Search for the cell housing the specified text and yield its (X, Y) center coordinate. 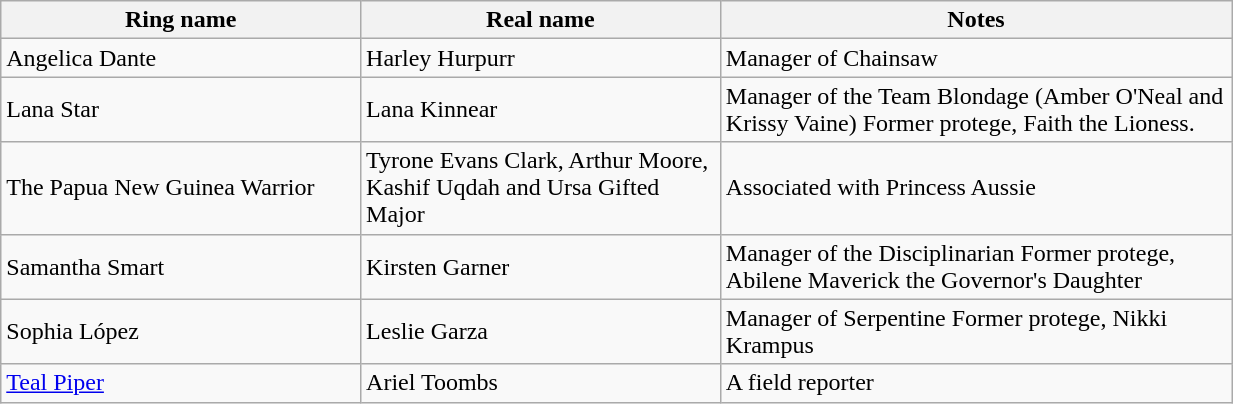
Real name (541, 20)
Teal Piper (181, 383)
Manager of the Team Blondage (Amber O'Neal and Krissy Vaine) Former protege, Faith the Lioness. (976, 110)
Ariel Toombs (541, 383)
The Papua New Guinea Warrior (181, 188)
Sophia López (181, 332)
Leslie Garza (541, 332)
Manager of Chainsaw (976, 58)
Tyrone Evans Clark, Arthur Moore, Kashif Uqdah and Ursa Gifted Major (541, 188)
Samantha Smart (181, 266)
Lana Star (181, 110)
Lana Kinnear (541, 110)
Harley Hurpurr (541, 58)
Manager of Serpentine Former protege, Nikki Krampus (976, 332)
Notes (976, 20)
Kirsten Garner (541, 266)
Angelica Dante (181, 58)
A field reporter (976, 383)
Associated with Princess Aussie (976, 188)
Ring name (181, 20)
Manager of the Disciplinarian Former protege, Abilene Maverick the Governor's Daughter (976, 266)
